Extract the (x, y) coordinate from the center of the cell holding the provided text.  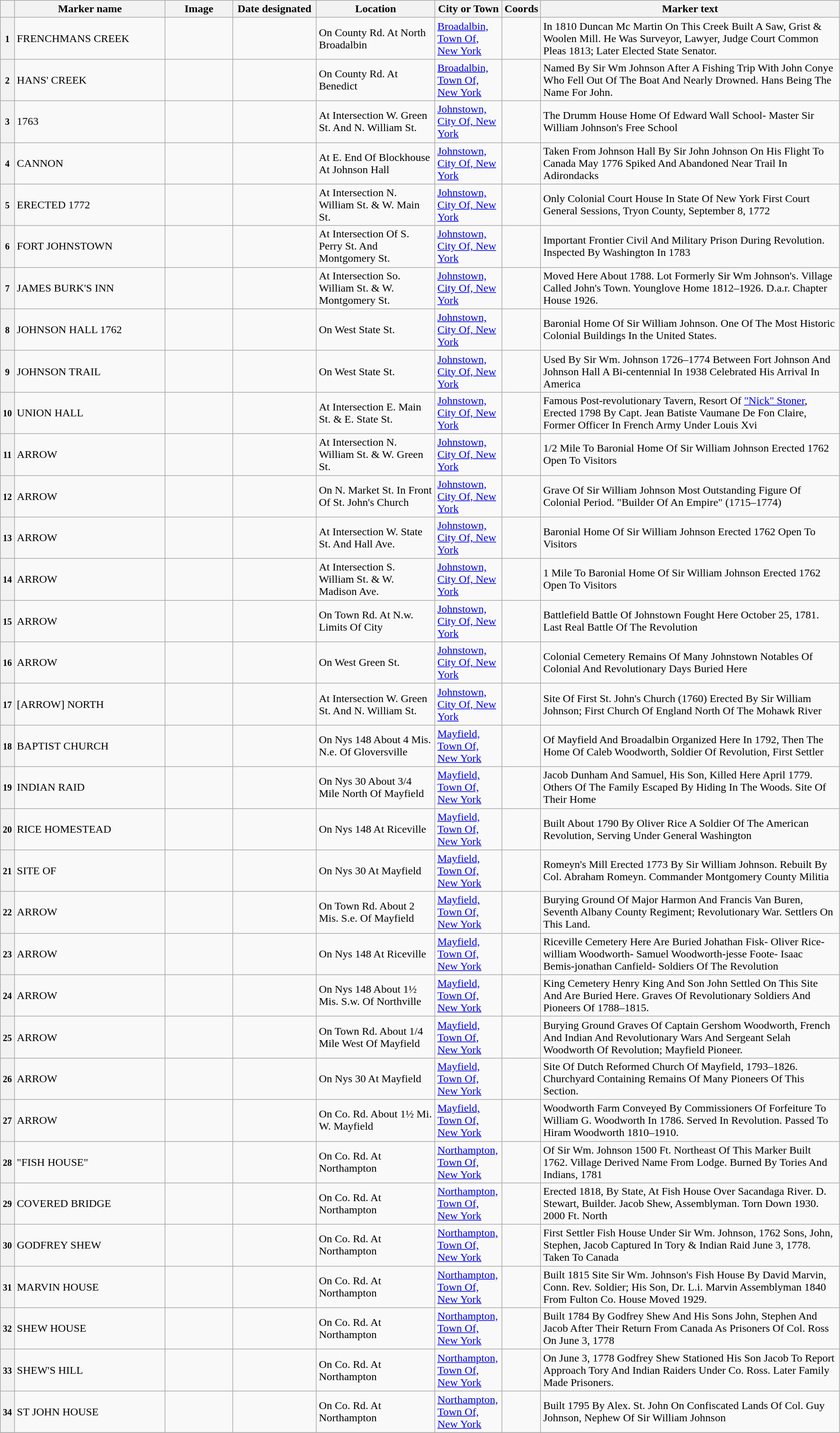
On County Rd. At North Broadalbin (375, 38)
26 (7, 1079)
Grave Of Sir William Johnson Most Outstanding Figure Of Colonial Period. "Builder Of An Empire" (1715–1774) (690, 496)
Erected 1818, By State, At Fish House Over Sacandaga River. D. Stewart, Builder. Jacob Shew, Assemblyman. Torn Down 1930. 2000 Ft. North (690, 1204)
Named By Sir Wm Johnson After A Fishing Trip With John Conye Who Fell Out Of The Boat And Nearly Drowned. Hans Being The Name For John. (690, 80)
City or Town (468, 9)
20 (7, 829)
32 (7, 1329)
27 (7, 1120)
On Co. Rd. About 1½ Mi. W. Mayfield (375, 1120)
Only Colonial Court House In State Of New York First Court General Sessions, Tryon County, September 8, 1772 (690, 205)
JOHNSON HALL 1762 (90, 330)
29 (7, 1204)
12 (7, 496)
ERECTED 1772 (90, 205)
At Intersection Of S. Perry St. And Montgomery St. (375, 246)
Jacob Dunham And Samuel, His Son, Killed Here April 1779. Others Of The Family Escaped By Hiding In The Woods. Site Of Their Home (690, 787)
1 Mile To Baronial Home Of Sir William Johnson Erected 1762 Open To Visitors (690, 580)
SITE OF (90, 871)
On Town Rd. At N.w. Limits Of City (375, 621)
Site Of First St. John's Church (1760) Erected By Sir William Johnson; First Church Of England North Of The Mohawk River (690, 704)
GODFREY SHEW (90, 1245)
Battlefield Battle Of Johnstown Fought Here October 25, 1781. Last Real Battle Of The Revolution (690, 621)
SHEW'S HILL (90, 1370)
At E. End Of Blockhouse At Johnson Hall (375, 163)
BAPTIST CHURCH (90, 746)
13 (7, 538)
On Town Rd. About 2 Mis. S.e. Of Mayfield (375, 912)
Important Frontier Civil And Military Prison During Revolution. Inspected By Washington In 1783 (690, 246)
Romeyn's Mill Erected 1773 By Sir William Johnson. Rebuilt By Col. Abraham Romeyn. Commander Montgomery County Militia (690, 871)
Built 1795 By Alex. St. John On Confiscated Lands Of Col. Guy Johnson, Nephew Of Sir William Johnson (690, 1412)
Image (199, 9)
Of Sir Wm. Johnson 1500 Ft. Northeast Of This Marker Built 1762. Village Derived Name From Lodge. Burned By Tories And Indians, 1781 (690, 1162)
22 (7, 912)
33 (7, 1370)
First Settler Fish House Under Sir Wm. Johnson, 1762 Sons, John, Stephen, Jacob Captured In Tory & Indian Raid June 3, 1778. Taken To Canada (690, 1245)
At Intersection S. William St. & W. Madison Ave. (375, 580)
3 (7, 122)
Marker text (690, 9)
[ARROW] NORTH (90, 704)
FORT JOHNSTOWN (90, 246)
At Intersection N. William St. & W. Main St. (375, 205)
COVERED BRIDGE (90, 1204)
Woodworth Farm Conveyed By Commissioners Of Forfeiture To William G. Woodworth In 1786. Served In Revolution. Passed To Hiram Woodworth 1810–1910. (690, 1120)
5 (7, 205)
Baronial Home Of Sir William Johnson. One Of The Most Historic Colonial Buildings In the United States. (690, 330)
7 (7, 288)
18 (7, 746)
SHEW HOUSE (90, 1329)
INDIAN RAID (90, 787)
On Nys 148 About 1½ Mis. S.w. Of Northville (375, 995)
10 (7, 413)
At Intersection E. Main St. & E. State St. (375, 413)
Date designated (274, 9)
Location (375, 9)
25 (7, 1037)
On N. Market St. In Front Of St. John's Church (375, 496)
King Cemetery Henry King And Son John Settled On This Site And Are Buried Here. Graves Of Revolutionary Soldiers And Pioneers Of 1788–1815. (690, 995)
2 (7, 80)
Site Of Dutch Reformed Church Of Mayfield, 1793–1826. Churchyard Containing Remains Of Many Pioneers Of This Section. (690, 1079)
MARVIN HOUSE (90, 1287)
19 (7, 787)
Burying Ground Of Major Harmon And Francis Van Buren, Seventh Albany County Regiment; Revolutionary War. Settlers On This Land. (690, 912)
RICE HOMESTEAD (90, 829)
UNION HALL (90, 413)
On Nys 148 About 4 Mis. N.e. Of Gloversville (375, 746)
JAMES BURK'S INN (90, 288)
Used By Sir Wm. Johnson 1726–1774 Between Fort Johnson And Johnson Hall A Bi-centennial In 1938 Celebrated His Arrival In America (690, 371)
15 (7, 621)
1763 (90, 122)
ST JOHN HOUSE (90, 1412)
Of Mayfield And Broadalbin Organized Here In 1792, Then The Home Of Caleb Woodworth, Soldier Of Revolution, First Settler (690, 746)
24 (7, 995)
On Nys 30 About 3/4 Mile North Of Mayfield (375, 787)
Baronial Home Of Sir William Johnson Erected 1762 Open To Visitors (690, 538)
The Drumm House Home Of Edward Wall School- Master Sir William Johnson's Free School (690, 122)
17 (7, 704)
On West Green St. (375, 663)
Taken From Johnson Hall By Sir John Johnson On His Flight To Canada May 1776 Spiked And Abandoned Near Trail In Adirondacks (690, 163)
On County Rd. At Benedict (375, 80)
31 (7, 1287)
8 (7, 330)
9 (7, 371)
Built About 1790 By Oliver Rice A Soldier Of The American Revolution, Serving Under General Washington (690, 829)
At Intersection So. William St. & W. Montgomery St. (375, 288)
Built 1784 By Godfrey Shew And His Sons John, Stephen And Jacob After Their Return From Canada As Prisoners Of Col. Ross On June 3, 1778 (690, 1329)
"FISH HOUSE" (90, 1162)
Marker name (90, 9)
34 (7, 1412)
Coords (521, 9)
28 (7, 1162)
FRENCHMANS CREEK (90, 38)
HANS' CREEK (90, 80)
Colonial Cemetery Remains Of Many Johnstown Notables Of Colonial And Revolutionary Days Buried Here (690, 663)
1 (7, 38)
1/2 Mile To Baronial Home Of Sir William Johnson Erected 1762 Open To Visitors (690, 454)
11 (7, 454)
At Intersection W. State St. And Hall Ave. (375, 538)
23 (7, 954)
Moved Here About 1788. Lot Formerly Sir Wm Johnson's. Village Called John's Town. Younglove Home 1812–1926. D.a.r. Chapter House 1926. (690, 288)
16 (7, 663)
4 (7, 163)
14 (7, 580)
On Town Rd. About 1/4 Mile West Of Mayfield (375, 1037)
At Intersection N. William St. & W. Green St. (375, 454)
21 (7, 871)
JOHNSON TRAIL (90, 371)
On June 3, 1778 Godfrey Shew Stationed His Son Jacob To Report Approach Tory And Indian Raiders Under Co. Ross. Later Family Made Prisoners. (690, 1370)
6 (7, 246)
30 (7, 1245)
CANNON (90, 163)
